For the text-containing cell, return its midpoint in (x, y) coordinate format. 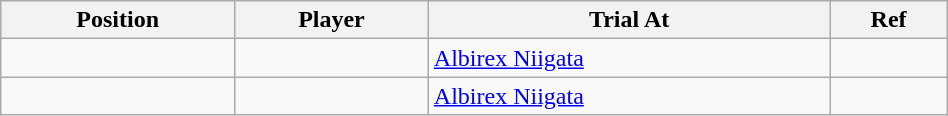
Player (332, 20)
Ref (888, 20)
Trial At (629, 20)
Position (118, 20)
